Extract the [X, Y] coordinate from the center of the cell holding the provided text.  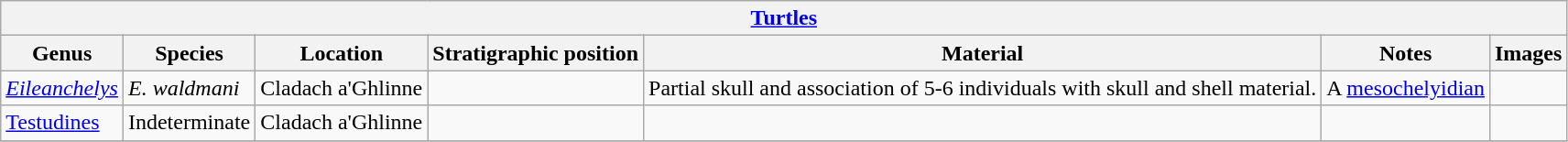
Genus [62, 53]
Indeterminate [189, 123]
Stratigraphic position [536, 53]
Testudines [62, 123]
Material [983, 53]
Location [342, 53]
E. waldmani [189, 88]
Partial skull and association of 5-6 individuals with skull and shell material. [983, 88]
Notes [1406, 53]
Eileanchelys [62, 88]
Images [1528, 53]
A mesochelyidian [1406, 88]
Turtles [784, 18]
Species [189, 53]
